Find where the given text appears and provide that cell's center as [X, Y] coordinate. 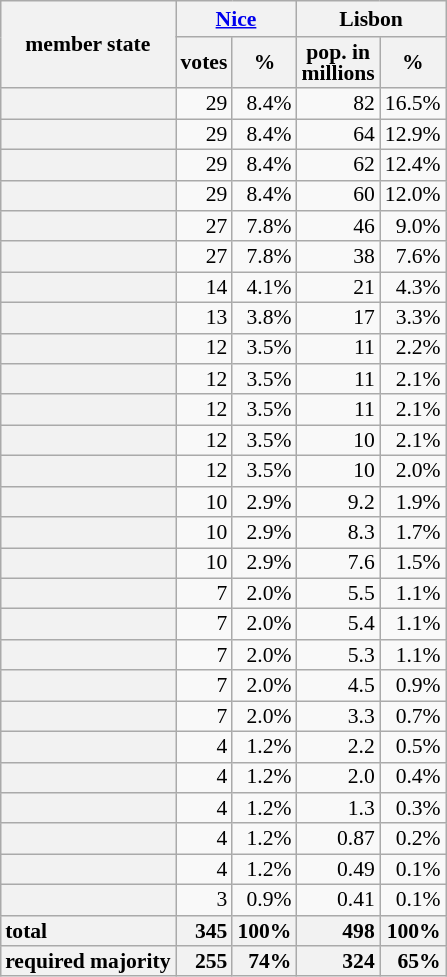
16.5% [413, 104]
64 [338, 134]
38 [338, 256]
1.7% [413, 532]
Nice [236, 19]
0.87 [338, 838]
0.3% [413, 808]
21 [338, 288]
74% [264, 962]
14 [204, 288]
9.0% [413, 226]
5.5 [338, 594]
0.2% [413, 838]
0.49 [338, 870]
1.5% [413, 564]
0.5% [413, 746]
0.4% [413, 778]
3.3% [413, 318]
5.3 [338, 654]
345 [204, 930]
2.2% [413, 348]
1.3 [338, 808]
7.6% [413, 256]
498 [338, 930]
4.3% [413, 288]
4.5 [338, 686]
3.8% [264, 318]
Lisbon [370, 19]
9.2 [338, 502]
60 [338, 196]
65% [413, 962]
62 [338, 164]
12.9% [413, 134]
3 [204, 900]
82 [338, 104]
member state [88, 44]
13 [204, 318]
3.3 [338, 716]
0.7% [413, 716]
12.0% [413, 196]
total [88, 930]
2.0 [338, 778]
12.4% [413, 164]
255 [204, 962]
pop. inmillions [338, 62]
46 [338, 226]
1.9% [413, 502]
5.4 [338, 624]
0.41 [338, 900]
324 [338, 962]
17 [338, 318]
4.1% [264, 288]
8.3 [338, 532]
votes [204, 62]
required majority [88, 962]
2.2 [338, 746]
7.6 [338, 564]
